Output the [X, Y] coordinate of the center of the cell containing the given text.  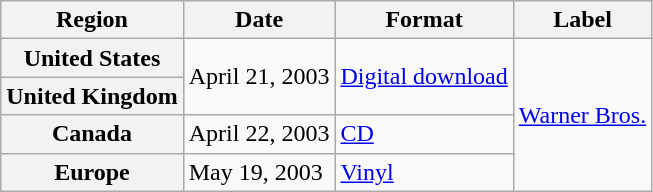
Vinyl [424, 172]
May 19, 2003 [259, 172]
United States [92, 58]
Label [582, 20]
April 21, 2003 [259, 77]
Region [92, 20]
United Kingdom [92, 96]
Canada [92, 134]
Date [259, 20]
Digital download [424, 77]
Format [424, 20]
CD [424, 134]
Warner Bros. [582, 115]
April 22, 2003 [259, 134]
Europe [92, 172]
